Return the (x, y) coordinate for the center point of the cell that contains the specified text.  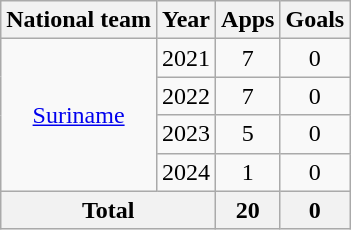
20 (248, 210)
Suriname (79, 115)
Total (108, 210)
1 (248, 172)
Year (186, 20)
2022 (186, 96)
2024 (186, 172)
Apps (248, 20)
5 (248, 134)
Goals (315, 20)
National team (79, 20)
2023 (186, 134)
2021 (186, 58)
